Extract the (X, Y) coordinate from the center of the cell holding the provided text.  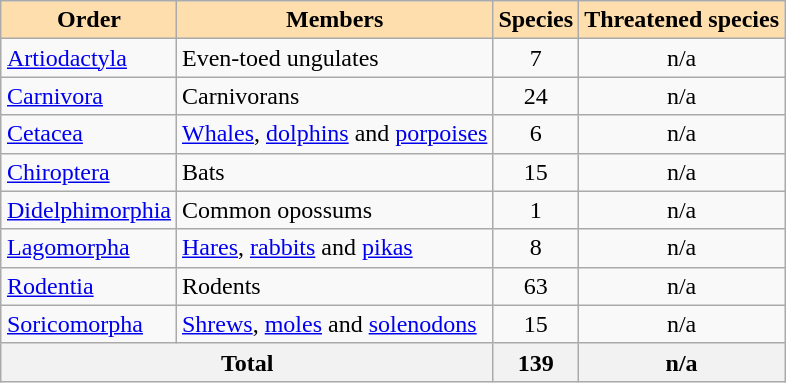
Species (536, 20)
Threatened species (682, 20)
Even-toed ungulates (334, 58)
Carnivora (88, 96)
Lagomorpha (88, 248)
Rodents (334, 286)
63 (536, 286)
Cetacea (88, 134)
Whales, dolphins and porpoises (334, 134)
139 (536, 362)
Order (88, 20)
Bats (334, 172)
Soricomorpha (88, 324)
Shrews, moles and solenodons (334, 324)
Didelphimorphia (88, 210)
6 (536, 134)
24 (536, 96)
Total (246, 362)
Artiodactyla (88, 58)
Rodentia (88, 286)
Chiroptera (88, 172)
Hares, rabbits and pikas (334, 248)
7 (536, 58)
1 (536, 210)
8 (536, 248)
Common opossums (334, 210)
Carnivorans (334, 96)
Members (334, 20)
